For the text-containing cell, return its midpoint in [X, Y] coordinate format. 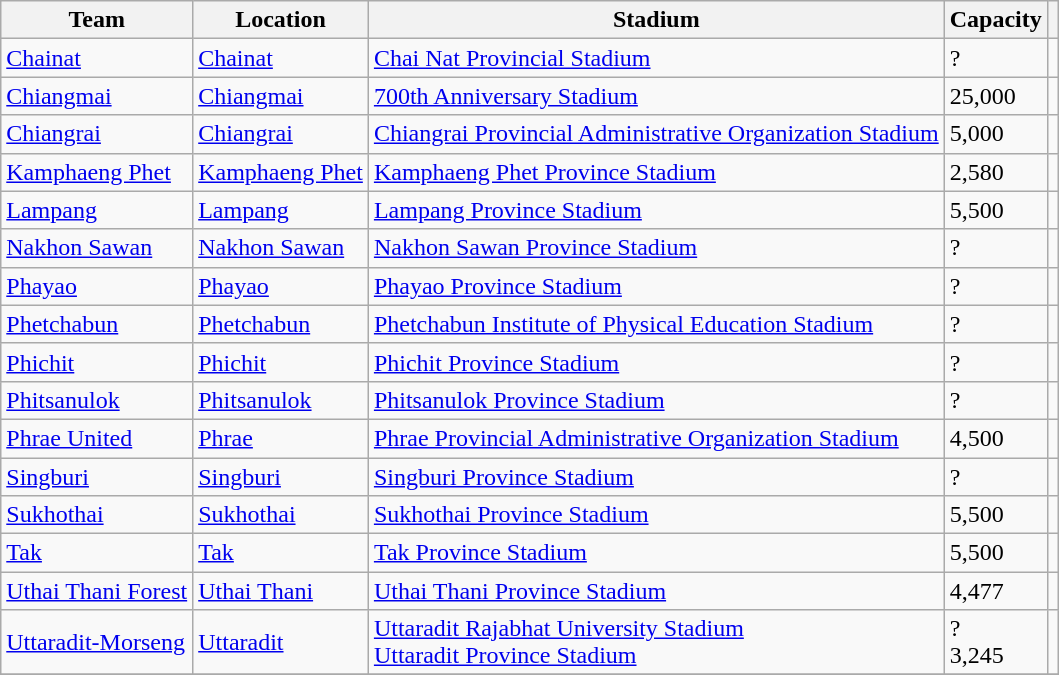
Phrae [281, 438]
Phayao Province Stadium [656, 286]
Singburi Province Stadium [656, 477]
Phrae United [97, 438]
Tak Province Stadium [656, 553]
Sukhothai Province Stadium [656, 515]
4,477 [996, 591]
Kamphaeng Phet Province Stadium [656, 172]
4,500 [996, 438]
25,000 [996, 96]
Uttaradit [281, 642]
Phrae Provincial Administrative Organization Stadium [656, 438]
Chai Nat Provincial Stadium [656, 58]
Uthai Thani [281, 591]
?3,245 [996, 642]
Uttaradit Rajabhat University StadiumUttaradit Province Stadium [656, 642]
Chiangrai Provincial Administrative Organization Stadium [656, 134]
2,580 [996, 172]
Phitsanulok Province Stadium [656, 400]
700th Anniversary Stadium [656, 96]
Phichit Province Stadium [656, 362]
Lampang Province Stadium [656, 210]
Phetchabun Institute of Physical Education Stadium [656, 324]
Capacity [996, 20]
Nakhon Sawan Province Stadium [656, 248]
Team [97, 20]
Stadium [656, 20]
Uthai Thani Province Stadium [656, 591]
Uthai Thani Forest [97, 591]
Location [281, 20]
Uttaradit-Morseng [97, 642]
5,000 [996, 134]
